Search for the cell housing the specified text and yield its [x, y] center coordinate. 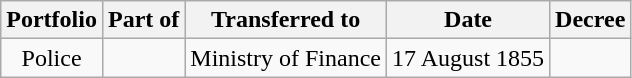
17 August 1855 [468, 58]
Date [468, 20]
Transferred to [286, 20]
Part of [143, 20]
Portfolio [52, 20]
Ministry of Finance [286, 58]
Police [52, 58]
Decree [590, 20]
